Output the [x, y] coordinate of the center of the cell containing the given text.  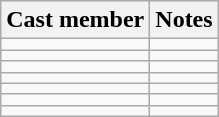
Notes [184, 20]
Cast member [76, 20]
